Identify which cell holds the provided text, then report its (X, Y) central coordinate. 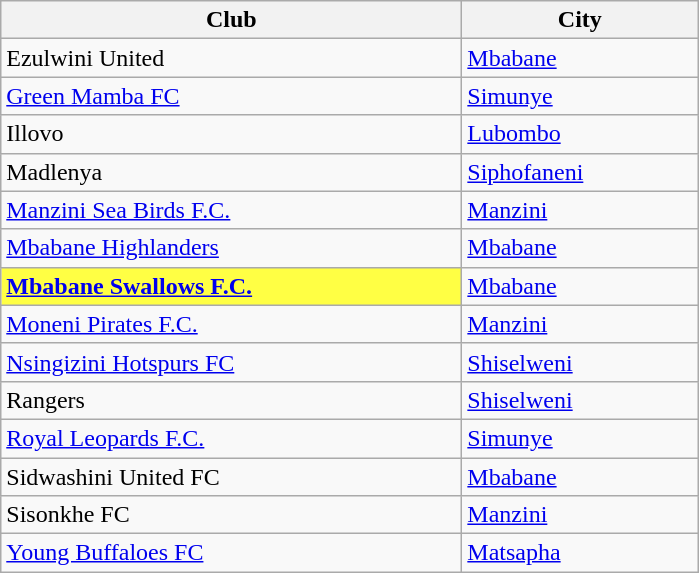
Lubombo (580, 134)
City (580, 20)
Siphofaneni (580, 172)
Sisonkhe FC (232, 515)
Moneni Pirates F.C. (232, 324)
Matsapha (580, 553)
Young Buffaloes FC (232, 553)
Royal Leopards F.C. (232, 438)
Mbabane Swallows F.C. (232, 286)
Ezulwini United (232, 58)
Mbabane Highlanders (232, 248)
Club (232, 20)
Manzini Sea Birds F.C. (232, 210)
Green Mamba FC (232, 96)
Nsingizini Hotspurs FC (232, 362)
Sidwashini United FC (232, 477)
Rangers (232, 400)
Madlenya (232, 172)
Illovo (232, 134)
